Pinpoint the cell where the given text exists, returning its [x, y] midpoint coordinate. 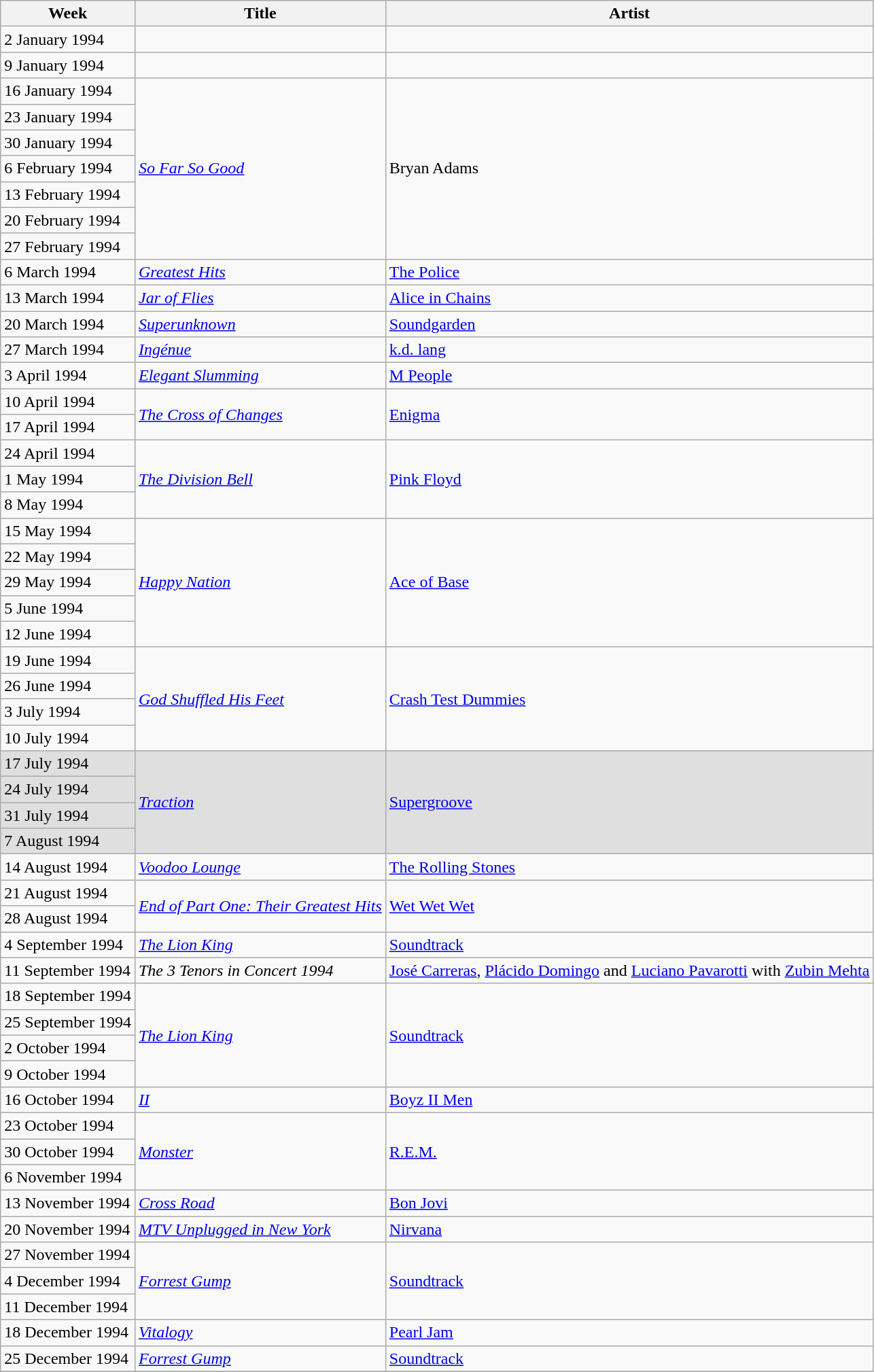
God Shuffled His Feet [260, 699]
28 August 1994 [68, 919]
Nirvana [629, 1229]
Enigma [629, 415]
9 October 1994 [68, 1074]
Happy Nation [260, 582]
Bryan Adams [629, 169]
22 May 1994 [68, 557]
2 October 1994 [68, 1048]
21 August 1994 [68, 893]
18 December 1994 [68, 1333]
25 September 1994 [68, 1022]
2 January 1994 [68, 39]
8 May 1994 [68, 505]
The Police [629, 272]
7 August 1994 [68, 841]
II [260, 1100]
11 September 1994 [68, 970]
6 February 1994 [68, 169]
Soundgarden [629, 324]
Bon Jovi [629, 1203]
Week [68, 14]
9 January 1994 [68, 65]
30 January 1994 [68, 143]
20 November 1994 [68, 1229]
4 September 1994 [68, 945]
Ingénue [260, 350]
M People [629, 376]
27 November 1994 [68, 1255]
5 June 1994 [68, 608]
Artist [629, 14]
Jar of Flies [260, 298]
19 June 1994 [68, 660]
Pearl Jam [629, 1333]
13 March 1994 [68, 298]
Pink Floyd [629, 479]
13 November 1994 [68, 1203]
4 December 1994 [68, 1281]
6 March 1994 [68, 272]
17 April 1994 [68, 427]
Monster [260, 1151]
25 December 1994 [68, 1358]
16 January 1994 [68, 91]
MTV Unplugged in New York [260, 1229]
16 October 1994 [68, 1100]
29 May 1994 [68, 582]
José Carreras, Plácido Domingo and Luciano Pavarotti with Zubin Mehta [629, 970]
14 August 1994 [68, 867]
The 3 Tenors in Concert 1994 [260, 970]
15 May 1994 [68, 531]
Title [260, 14]
The Division Bell [260, 479]
12 June 1994 [68, 634]
R.E.M. [629, 1151]
17 July 1994 [68, 764]
24 July 1994 [68, 790]
Alice in Chains [629, 298]
Voodoo Lounge [260, 867]
18 September 1994 [68, 996]
Superunknown [260, 324]
End of Part One: Their Greatest Hits [260, 906]
Wet Wet Wet [629, 906]
31 July 1994 [68, 815]
3 April 1994 [68, 376]
6 November 1994 [68, 1178]
Traction [260, 803]
20 March 1994 [68, 324]
27 February 1994 [68, 246]
26 June 1994 [68, 686]
27 March 1994 [68, 350]
So Far So Good [260, 169]
Ace of Base [629, 582]
3 July 1994 [68, 711]
The Rolling Stones [629, 867]
1 May 1994 [68, 479]
30 October 1994 [68, 1152]
Elegant Slumming [260, 376]
Supergroove [629, 803]
Cross Road [260, 1203]
24 April 1994 [68, 453]
Crash Test Dummies [629, 699]
Greatest Hits [260, 272]
Vitalogy [260, 1333]
23 October 1994 [68, 1125]
10 April 1994 [68, 402]
The Cross of Changes [260, 415]
Boyz II Men [629, 1100]
10 July 1994 [68, 737]
23 January 1994 [68, 117]
13 February 1994 [68, 194]
k.d. lang [629, 350]
20 February 1994 [68, 220]
11 December 1994 [68, 1307]
